Provide the (X, Y) coordinate of the cell's center where the given text is located.  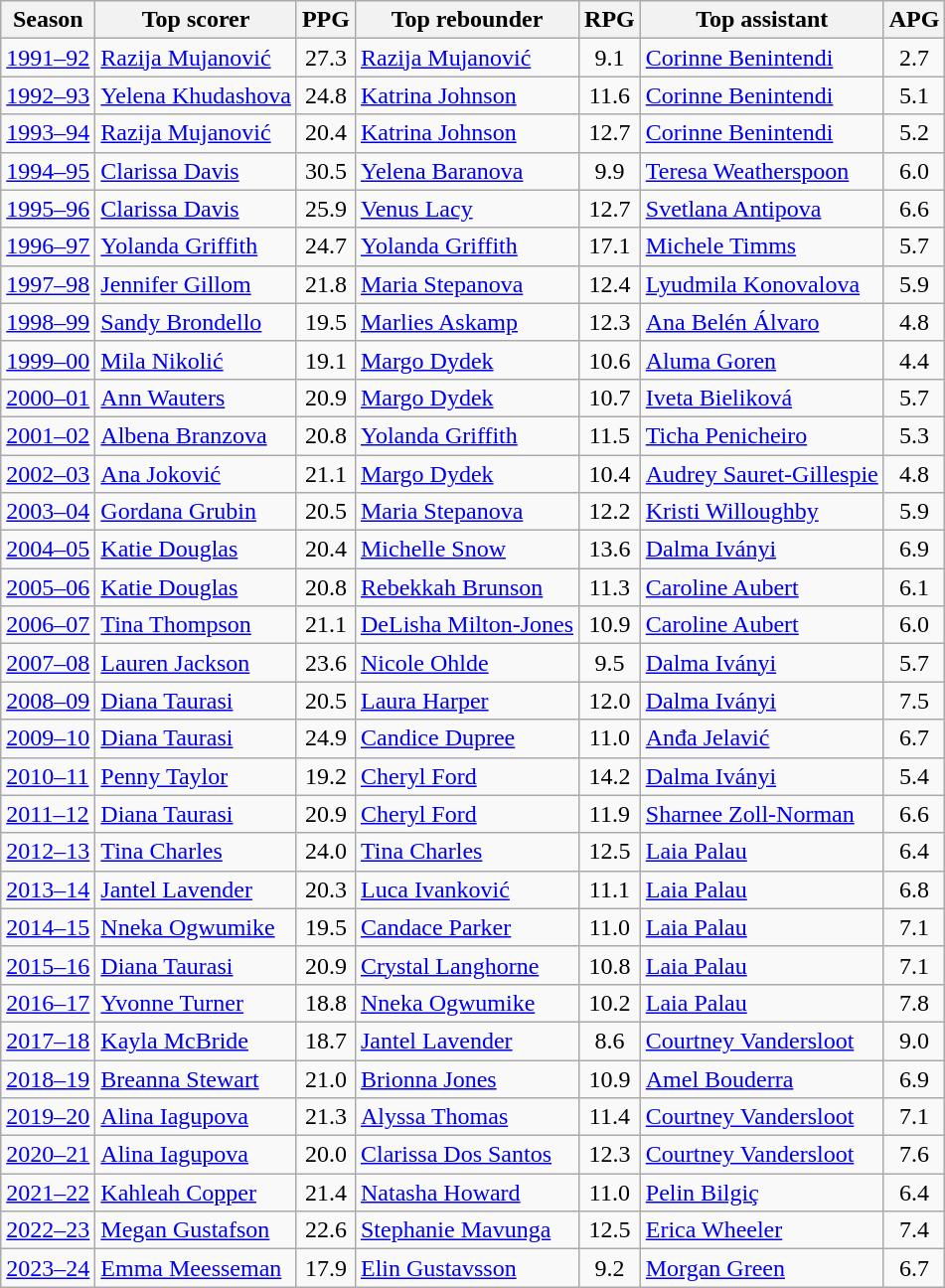
1997–98 (48, 284)
8.6 (610, 1041)
Top assistant (761, 20)
2016–17 (48, 1003)
12.4 (610, 284)
17.9 (326, 1268)
Kahleah Copper (197, 1193)
DeLisha Milton-Jones (467, 625)
20.3 (326, 889)
21.4 (326, 1193)
6.1 (914, 587)
2018–19 (48, 1078)
5.4 (914, 776)
21.3 (326, 1117)
Nicole Ohlde (467, 663)
Top rebounder (467, 20)
24.8 (326, 95)
Pelin Bilgiç (761, 1193)
19.1 (326, 360)
Yelena Khudashova (197, 95)
2001–02 (48, 435)
RPG (610, 20)
5.2 (914, 133)
4.4 (914, 360)
11.5 (610, 435)
21.0 (326, 1078)
Penny Taylor (197, 776)
10.2 (610, 1003)
Yelena Baranova (467, 171)
2019–20 (48, 1117)
Svetlana Antipova (761, 209)
Morgan Green (761, 1268)
17.1 (610, 246)
2020–21 (48, 1155)
Erica Wheeler (761, 1230)
Aluma Goren (761, 360)
11.6 (610, 95)
Michele Timms (761, 246)
18.7 (326, 1041)
27.3 (326, 58)
Top scorer (197, 20)
Audrey Sauret-Gillespie (761, 474)
Megan Gustafson (197, 1230)
19.2 (326, 776)
Tina Thompson (197, 625)
11.3 (610, 587)
1991–92 (48, 58)
Breanna Stewart (197, 1078)
10.4 (610, 474)
Yvonne Turner (197, 1003)
12.0 (610, 701)
23.6 (326, 663)
2015–16 (48, 965)
Ann Wauters (197, 398)
PPG (326, 20)
Crystal Langhorne (467, 965)
Kristi Willoughby (761, 512)
Candace Parker (467, 927)
2007–08 (48, 663)
Iveta Bieliková (761, 398)
9.5 (610, 663)
2000–01 (48, 398)
10.6 (610, 360)
Luca Ivanković (467, 889)
2006–07 (48, 625)
1996–97 (48, 246)
11.1 (610, 889)
2010–11 (48, 776)
2021–22 (48, 1193)
7.4 (914, 1230)
Marlies Askamp (467, 322)
5.1 (914, 95)
9.1 (610, 58)
Mila Nikolić (197, 360)
APG (914, 20)
7.8 (914, 1003)
2017–18 (48, 1041)
2013–14 (48, 889)
Clarissa Dos Santos (467, 1155)
2002–03 (48, 474)
5.3 (914, 435)
2012–13 (48, 852)
2009–10 (48, 738)
Venus Lacy (467, 209)
18.8 (326, 1003)
Lauren Jackson (197, 663)
Stephanie Mavunga (467, 1230)
1992–93 (48, 95)
1994–95 (48, 171)
Ana Belén Álvaro (761, 322)
11.4 (610, 1117)
1993–94 (48, 133)
Lyudmila Konovalova (761, 284)
2003–04 (48, 512)
Emma Meesseman (197, 1268)
1998–99 (48, 322)
Teresa Weatherspoon (761, 171)
6.8 (914, 889)
21.8 (326, 284)
Michelle Snow (467, 550)
24.0 (326, 852)
24.7 (326, 246)
2023–24 (48, 1268)
Rebekkah Brunson (467, 587)
Brionna Jones (467, 1078)
Candice Dupree (467, 738)
11.9 (610, 814)
Ticha Penicheiro (761, 435)
2014–15 (48, 927)
Natasha Howard (467, 1193)
Anđa Jelavić (761, 738)
2011–12 (48, 814)
24.9 (326, 738)
Laura Harper (467, 701)
Amel Bouderra (761, 1078)
2022–23 (48, 1230)
2.7 (914, 58)
Albena Branzova (197, 435)
2008–09 (48, 701)
Gordana Grubin (197, 512)
20.0 (326, 1155)
14.2 (610, 776)
9.0 (914, 1041)
Jennifer Gillom (197, 284)
2004–05 (48, 550)
Ana Joković (197, 474)
9.9 (610, 171)
Sharnee Zoll-Norman (761, 814)
25.9 (326, 209)
Sandy Brondello (197, 322)
7.5 (914, 701)
10.7 (610, 398)
9.2 (610, 1268)
Season (48, 20)
Alyssa Thomas (467, 1117)
1999–00 (48, 360)
22.6 (326, 1230)
30.5 (326, 171)
10.8 (610, 965)
Kayla McBride (197, 1041)
7.6 (914, 1155)
13.6 (610, 550)
12.2 (610, 512)
1995–96 (48, 209)
2005–06 (48, 587)
Elin Gustavsson (467, 1268)
